Search for the cell housing the specified text and yield its (x, y) center coordinate. 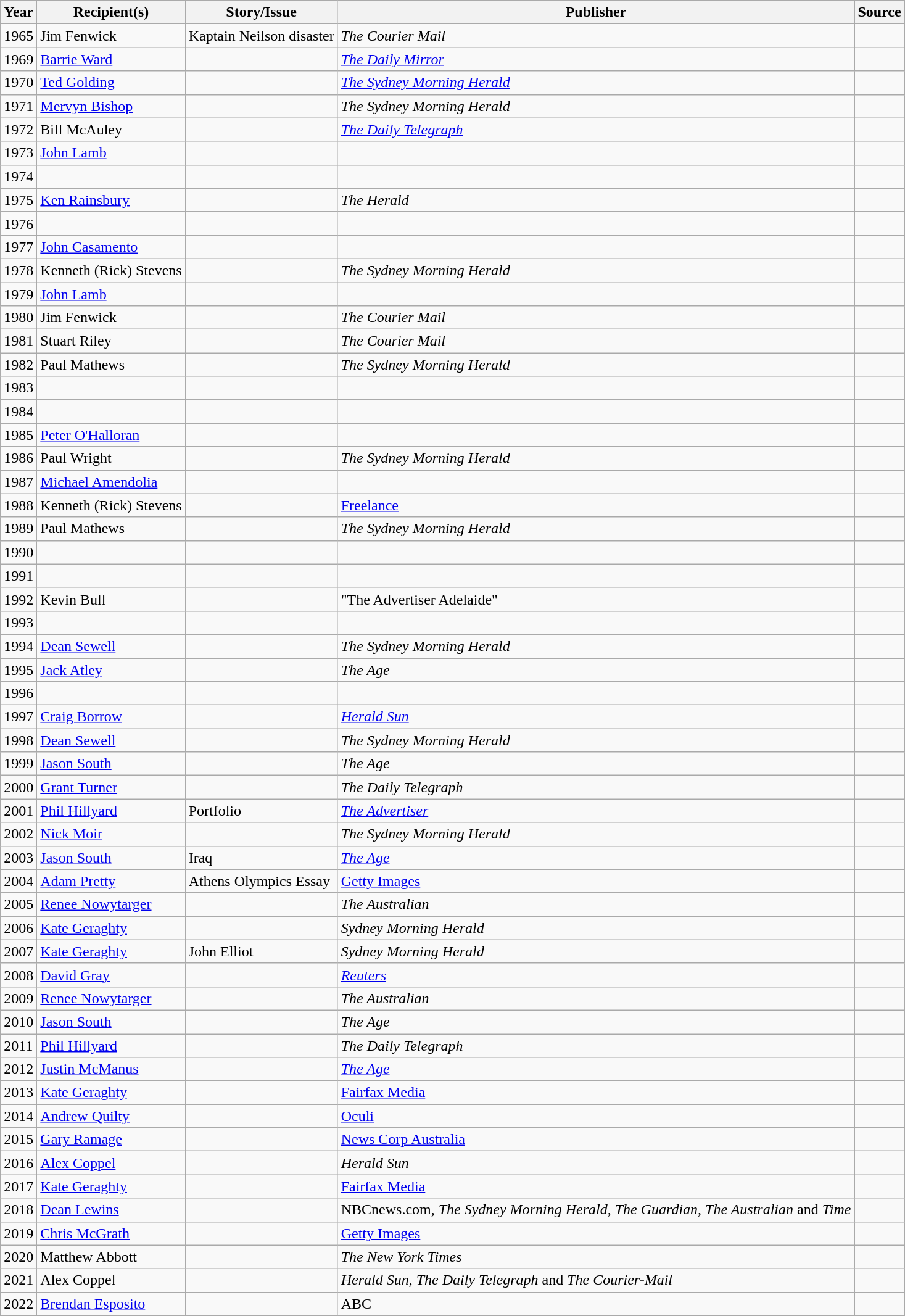
Ted Golding (111, 83)
2005 (19, 904)
1998 (19, 740)
1991 (19, 576)
Gary Ramage (111, 1140)
2009 (19, 998)
2016 (19, 1163)
1965 (19, 36)
Source (880, 12)
2020 (19, 1257)
2017 (19, 1186)
2013 (19, 1093)
2001 (19, 811)
1995 (19, 669)
2002 (19, 834)
2014 (19, 1116)
Reuters (596, 975)
1973 (19, 153)
1994 (19, 646)
1971 (19, 106)
1981 (19, 341)
1992 (19, 599)
1970 (19, 83)
Andrew Quilty (111, 1116)
Michael Amendolia (111, 482)
Athens Olympics Essay (262, 881)
1977 (19, 247)
1986 (19, 458)
ABC (596, 1304)
2000 (19, 787)
Story/Issue (262, 12)
Portfolio (262, 811)
2018 (19, 1210)
Nick Moir (111, 834)
Craig Borrow (111, 717)
2003 (19, 858)
John Casamento (111, 247)
1985 (19, 435)
Recipient(s) (111, 12)
Stuart Riley (111, 341)
1989 (19, 529)
2006 (19, 928)
2015 (19, 1140)
David Gray (111, 975)
The Herald (596, 200)
2008 (19, 975)
2019 (19, 1233)
NBCnews.com, The Sydney Morning Herald, The Guardian, The Australian and Time (596, 1210)
1993 (19, 623)
1975 (19, 200)
News Corp Australia (596, 1140)
2021 (19, 1280)
1980 (19, 318)
Jack Atley (111, 669)
2004 (19, 881)
1974 (19, 176)
1996 (19, 693)
Oculi (596, 1116)
1979 (19, 294)
The New York Times (596, 1257)
Adam Pretty (111, 881)
1990 (19, 552)
The Advertiser (596, 811)
Year (19, 12)
2011 (19, 1046)
2007 (19, 951)
2012 (19, 1069)
"The Advertiser Adelaide" (596, 599)
The Daily Mirror (596, 59)
1976 (19, 223)
1983 (19, 388)
Mervyn Bishop (111, 106)
2022 (19, 1304)
1969 (19, 59)
Grant Turner (111, 787)
Bill McAuley (111, 130)
Herald Sun, The Daily Telegraph and The Courier-Mail (596, 1280)
1999 (19, 764)
Kevin Bull (111, 599)
Chris McGrath (111, 1233)
Peter O'Halloran (111, 435)
1987 (19, 482)
Paul Wright (111, 458)
1978 (19, 270)
1997 (19, 717)
Kaptain Neilson disaster (262, 36)
Ken Rainsbury (111, 200)
1988 (19, 505)
2010 (19, 1022)
Publisher (596, 12)
Brendan Esposito (111, 1304)
1972 (19, 130)
Freelance (596, 505)
Matthew Abbott (111, 1257)
John Elliot (262, 951)
1984 (19, 412)
Dean Lewins (111, 1210)
1982 (19, 365)
Iraq (262, 858)
Barrie Ward (111, 59)
Justin McManus (111, 1069)
